Pinpoint the cell where the given text exists, returning its (x, y) midpoint coordinate. 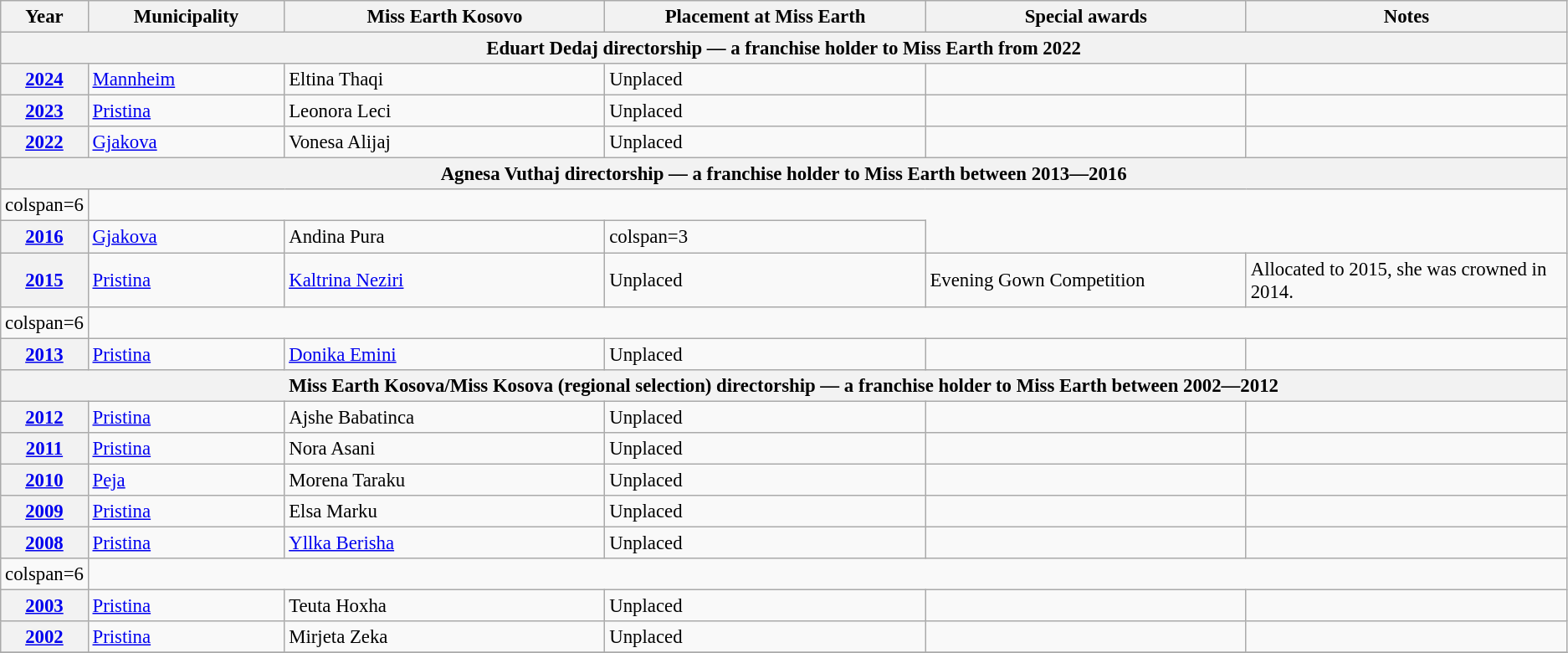
2011 (44, 449)
Year (44, 17)
2009 (44, 512)
Teuta Hoxha (445, 606)
Eltina Thaqi (445, 80)
Andina Pura (445, 237)
2022 (44, 142)
Ajshe Babatinca (445, 417)
2013 (44, 354)
Leonora Leci (445, 111)
Miss Earth Kosova/Miss Kosova (regional selection) directorship — a franchise holder to Miss Earth between 2002―2012 (784, 385)
Miss Earth Kosovo (445, 17)
2012 (44, 417)
Mannheim (186, 80)
Peja (186, 480)
2016 (44, 237)
Evening Gown Competition (1086, 280)
Eduart Dedaj directorship — a franchise holder to Miss Earth from 2022 (784, 49)
colspan=3 (765, 237)
Morena Taraku (445, 480)
Notes (1406, 17)
2008 (44, 542)
2003 (44, 606)
Nora Asani (445, 449)
Elsa Marku (445, 512)
Kaltrina Neziri (445, 280)
2010 (44, 480)
Special awards (1086, 17)
Mirjeta Zeka (445, 637)
Agnesa Vuthaj directorship — a franchise holder to Miss Earth between 2013―2016 (784, 174)
2015 (44, 280)
2024 (44, 80)
Vonesa Alijaj (445, 142)
2023 (44, 111)
Allocated to 2015, she was crowned in 2014. (1406, 280)
2002 (44, 637)
Yllka Berisha (445, 542)
Municipality (186, 17)
Placement at Miss Earth (765, 17)
Donika Emini (445, 354)
